Search for the cell housing the specified text and yield its [x, y] center coordinate. 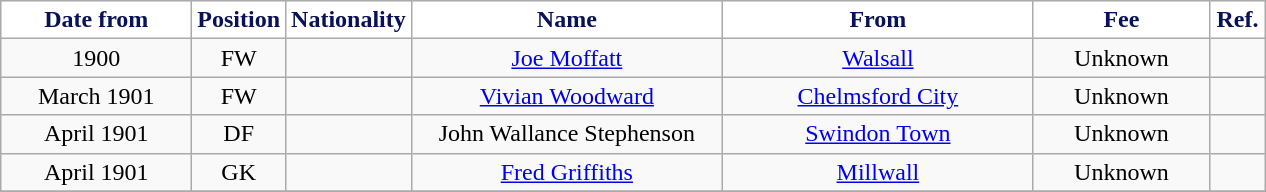
Nationality [349, 20]
Fred Griffiths [566, 172]
March 1901 [96, 96]
Name [566, 20]
Vivian Woodward [566, 96]
DF [239, 134]
Millwall [878, 172]
GK [239, 172]
Ref. [1237, 20]
Joe Moffatt [566, 58]
Chelmsford City [878, 96]
John Wallance Stephenson [566, 134]
Walsall [878, 58]
Swindon Town [878, 134]
Fee [1121, 20]
From [878, 20]
1900 [96, 58]
Date from [96, 20]
Position [239, 20]
